Locate the cell with the specified text and output its (x, y) center coordinate. 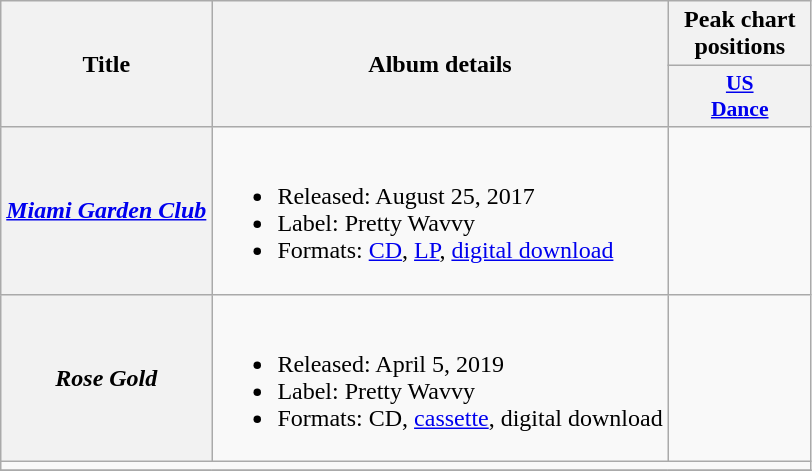
Peak chart positions (740, 34)
Released: August 25, 2017Label: Pretty WavvyFormats: CD, LP, digital download (440, 210)
Released: April 5, 2019Label: Pretty WavvyFormats: CD, cassette, digital download (440, 378)
USDance (740, 96)
Album details (440, 64)
Rose Gold (106, 378)
Title (106, 64)
Miami Garden Club (106, 210)
